Detect which cell encompasses the target text, then output its (x, y) center coordinate. 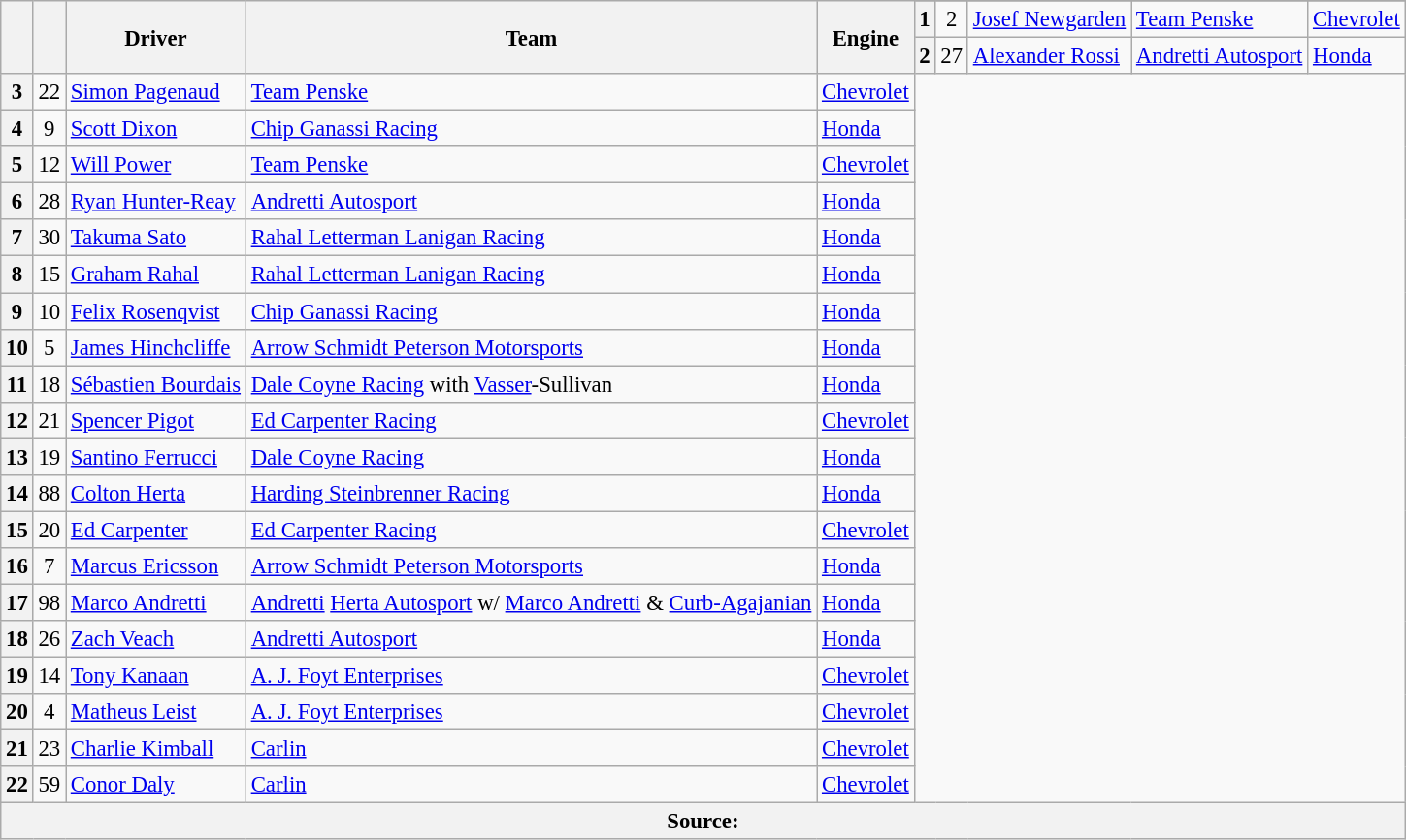
Andretti Herta Autosport w/ Marco Andretti & Curb-Agajanian (531, 602)
Felix Rosenqvist (156, 311)
6 (17, 202)
Sébastien Bourdais (156, 384)
Spencer Pigot (156, 420)
Josef Newgarden (1049, 19)
Ed Carpenter (156, 530)
30 (49, 238)
Dale Coyne Racing (531, 457)
Simon Pagenaud (156, 92)
Engine (866, 37)
28 (49, 202)
Scott Dixon (156, 129)
Will Power (156, 165)
98 (49, 602)
Matheus Leist (156, 712)
59 (49, 785)
Alexander Rossi (1049, 56)
Charlie Kimball (156, 749)
Zach Veach (156, 639)
Harding Steinbrenner Racing (531, 494)
13 (17, 457)
Marcus Ericsson (156, 566)
Colton Herta (156, 494)
Santino Ferrucci (156, 457)
Tony Kanaan (156, 676)
26 (49, 639)
3 (17, 92)
Marco Andretti (156, 602)
16 (17, 566)
23 (49, 749)
1 (925, 19)
Driver (156, 37)
Conor Daly (156, 785)
88 (49, 494)
11 (17, 384)
Dale Coyne Racing with Vasser-Sullivan (531, 384)
8 (17, 275)
Ryan Hunter-Reay (156, 202)
Graham Rahal (156, 275)
Takuma Sato (156, 238)
17 (17, 602)
James Hinchcliffe (156, 347)
Team (531, 37)
Source: (703, 822)
27 (951, 56)
